Scan for the cell matching the given text and deliver its (x, y) coordinate at center. 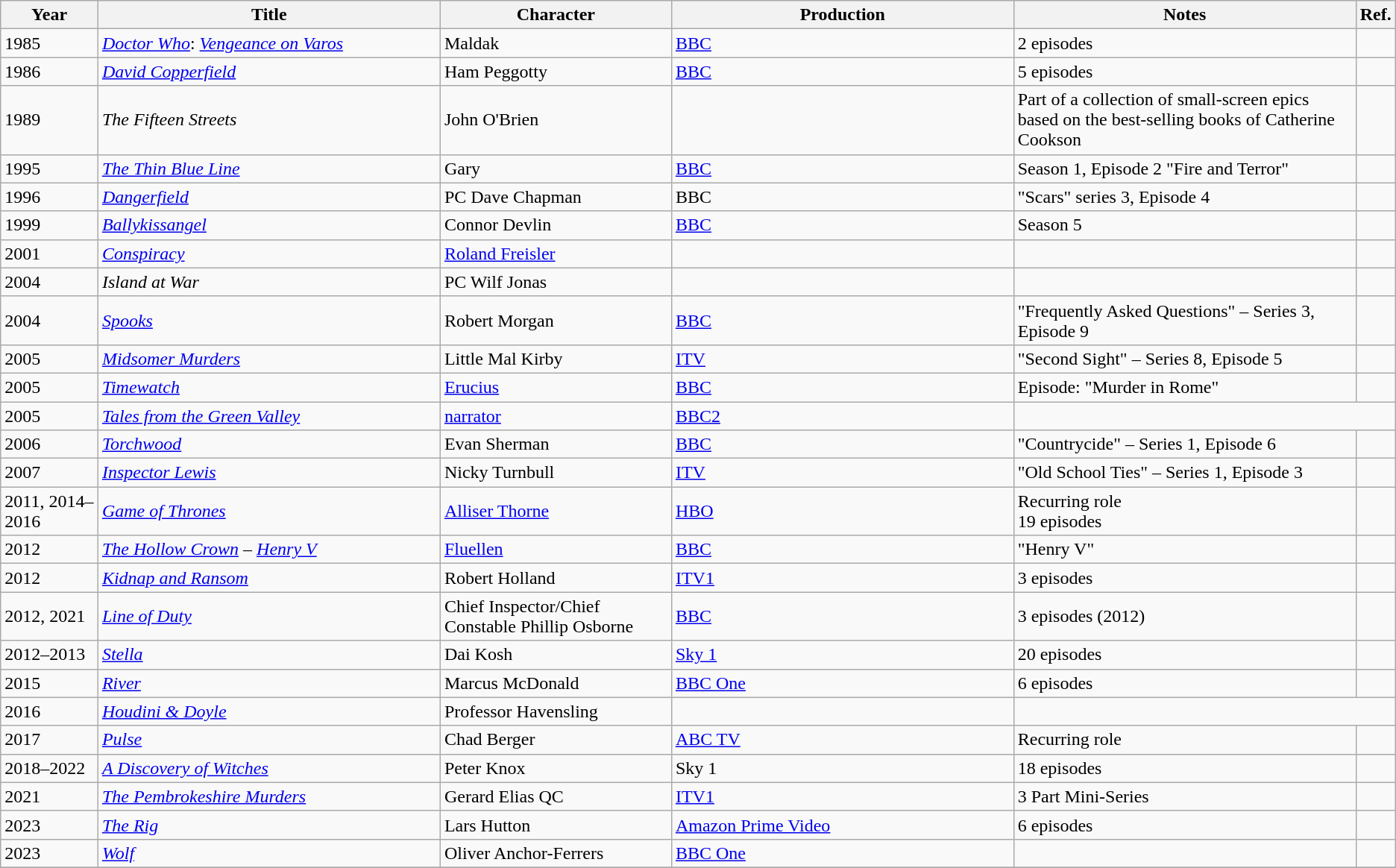
Ham Peggotty (556, 72)
Recurring role19 episodes (1184, 512)
Lars Hutton (556, 825)
2006 (49, 444)
Conspiracy (268, 254)
1986 (49, 72)
Pulse (268, 740)
Tales from the Green Valley (268, 415)
2011, 2014–2016 (49, 512)
Maldak (556, 43)
3 episodes (1184, 578)
Dangerfield (268, 197)
Episode: "Murder in Rome" (1184, 387)
1995 (49, 169)
"Frequently Asked Questions" – Series 3, Episode 9 (1184, 321)
Midsomer Murders (268, 359)
Production (843, 15)
Kidnap and Ransom (268, 578)
1996 (49, 197)
Line of Duty (268, 616)
Houdini & Doyle (268, 711)
1999 (49, 225)
1989 (49, 120)
Erucius (556, 387)
Oliver Anchor-Ferrers (556, 853)
2 episodes (1184, 43)
Little Mal Kirby (556, 359)
Island at War (268, 282)
Ref. (1375, 15)
John O'Brien (556, 120)
Spooks (268, 321)
The Thin Blue Line (268, 169)
Season 5 (1184, 225)
Alliser Thorne (556, 512)
ABC TV (843, 740)
Gerard Elias QC (556, 796)
Robert Morgan (556, 321)
Character (556, 15)
Season 1, Episode 2 "Fire and Terror" (1184, 169)
Evan Sherman (556, 444)
"Scars" series 3, Episode 4 (1184, 197)
BBC2 (843, 415)
A Discovery of Witches (268, 768)
Fluellen (556, 550)
Part of a collection of small-screen epics based on the best-selling books of Catherine Cookson (1184, 120)
2017 (49, 740)
1985 (49, 43)
2018–2022 (49, 768)
2012–2013 (49, 655)
PC Dave Chapman (556, 197)
Chief Inspector/Chief Constable Phillip Osborne (556, 616)
2007 (49, 473)
Connor Devlin (556, 225)
"Second Sight" – Series 8, Episode 5 (1184, 359)
Stella (268, 655)
The Fifteen Streets (268, 120)
"Henry V" (1184, 550)
Inspector Lewis (268, 473)
Peter Knox (556, 768)
"Old School Ties" – Series 1, Episode 3 (1184, 473)
2016 (49, 711)
2001 (49, 254)
The Pembrokeshire Murders (268, 796)
Dai Kosh (556, 655)
Amazon Prime Video (843, 825)
Game of Thrones (268, 512)
Gary (556, 169)
2021 (49, 796)
Marcus McDonald (556, 683)
3 Part Mini-Series (1184, 796)
3 episodes (2012) (1184, 616)
The Hollow Crown – Henry V (268, 550)
Nicky Turnbull (556, 473)
Chad Berger (556, 740)
River (268, 683)
Title (268, 15)
Robert Holland (556, 578)
Notes (1184, 15)
5 episodes (1184, 72)
Wolf (268, 853)
The Rig (268, 825)
Recurring role (1184, 740)
HBO (843, 512)
2012, 2021 (49, 616)
Doctor Who: Vengeance on Varos (268, 43)
Professor Havensling (556, 711)
Torchwood (268, 444)
Roland Freisler (556, 254)
narrator (556, 415)
"Countrycide" – Series 1, Episode 6 (1184, 444)
20 episodes (1184, 655)
18 episodes (1184, 768)
Timewatch (268, 387)
2015 (49, 683)
Year (49, 15)
Ballykissangel (268, 225)
PC Wilf Jonas (556, 282)
David Copperfield (268, 72)
